Locate the cell with the specified text and output its [X, Y] center coordinate. 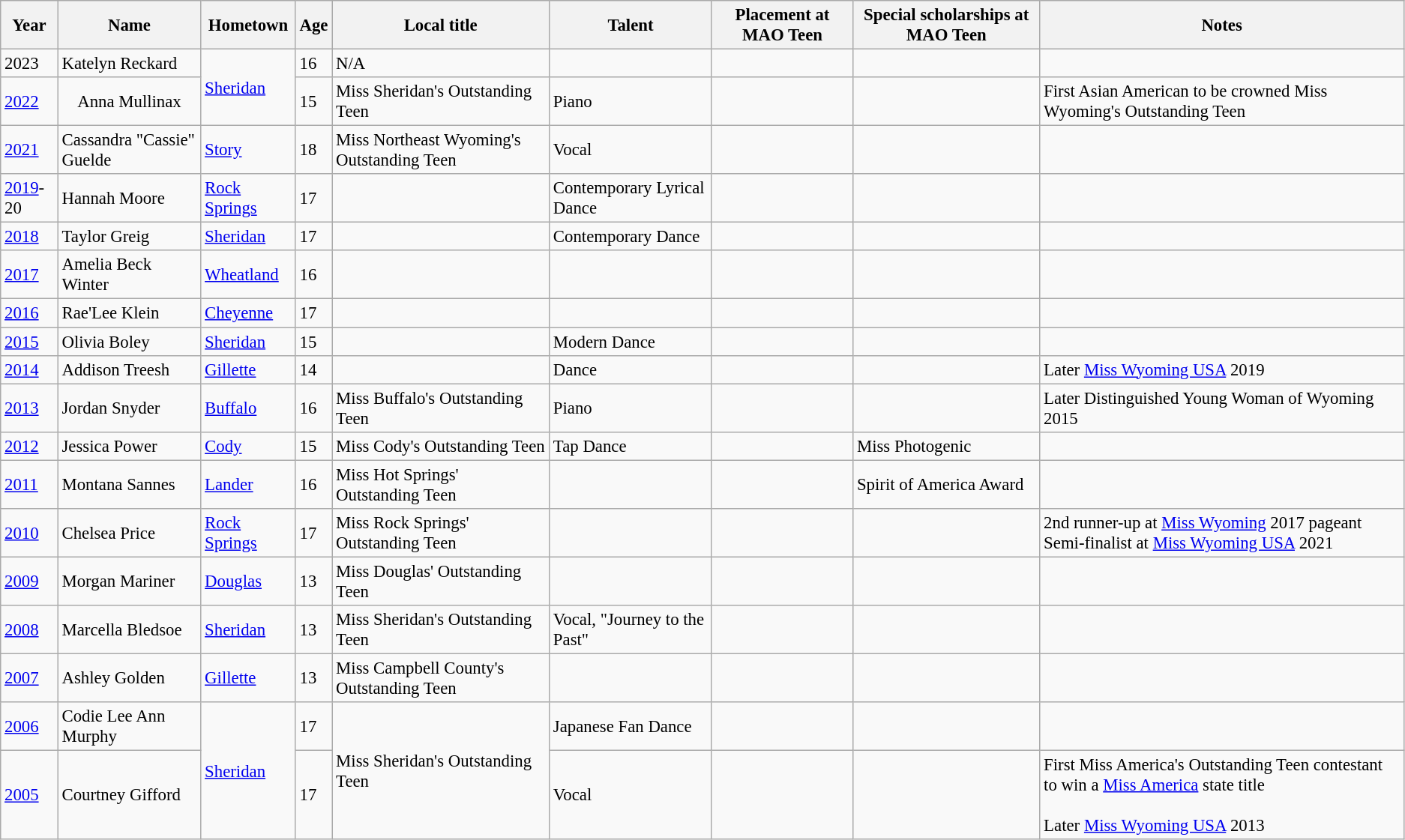
Taylor Greig [129, 237]
Miss Hot Springs' Outstanding Teen [441, 484]
Chelsea Price [129, 534]
Amelia Beck Winter [129, 274]
2010 [29, 534]
Jessica Power [129, 446]
2018 [29, 237]
Rae'Lee Klein [129, 313]
Name [129, 25]
Miss Buffalo's Outstanding Teen [441, 408]
Jordan Snyder [129, 408]
Miss Cody's Outstanding Teen [441, 446]
Ashley Golden [129, 677]
2009 [29, 581]
Vocal, "Journey to the Past" [631, 629]
Local title [441, 25]
Addison Treesh [129, 369]
Buffalo [248, 408]
Cassandra "Cassie" Guelde [129, 150]
Miss Douglas' Outstanding Teen [441, 581]
14 [313, 369]
Tap Dance [631, 446]
Cheyenne [248, 313]
Miss Campbell County's Outstanding Teen [441, 677]
Japanese Fan Dance [631, 727]
18 [313, 150]
Codie Lee Ann Murphy [129, 727]
Morgan Mariner [129, 581]
Notes [1222, 25]
Story [248, 150]
Contemporary Dance [631, 237]
Katelyn Reckard [129, 64]
Placement at MAO Teen [782, 25]
Special scholarships at MAO Teen [946, 25]
2017 [29, 274]
Douglas [248, 581]
Courtney Gifford [129, 796]
Miss Rock Springs' Outstanding Teen [441, 534]
2013 [29, 408]
2019-20 [29, 198]
2014 [29, 369]
Wheatland [248, 274]
Modern Dance [631, 342]
2016 [29, 313]
2022 [29, 102]
Later Miss Wyoming USA 2019 [1222, 369]
Hometown [248, 25]
N/A [441, 64]
Year [29, 25]
Miss Northeast Wyoming's Outstanding Teen [441, 150]
2nd runner-up at Miss Wyoming 2017 pageantSemi-finalist at Miss Wyoming USA 2021 [1222, 534]
Lander [248, 484]
Spirit of America Award [946, 484]
2011 [29, 484]
2021 [29, 150]
Talent [631, 25]
Montana Sannes [129, 484]
2023 [29, 64]
Olivia Boley [129, 342]
Miss Photogenic [946, 446]
2012 [29, 446]
Cody [248, 446]
Contemporary Lyrical Dance [631, 198]
2006 [29, 727]
Later Distinguished Young Woman of Wyoming 2015 [1222, 408]
First Miss America's Outstanding Teen contestant to win a Miss America state titleLater Miss Wyoming USA 2013 [1222, 796]
2007 [29, 677]
2008 [29, 629]
First Asian American to be crowned Miss Wyoming's Outstanding Teen [1222, 102]
Hannah Moore [129, 198]
Dance [631, 369]
Age [313, 25]
2005 [29, 796]
Anna Mullinax [129, 102]
2015 [29, 342]
Marcella Bledsoe [129, 629]
